Output the (X, Y) coordinate of the center of the cell containing the given text.  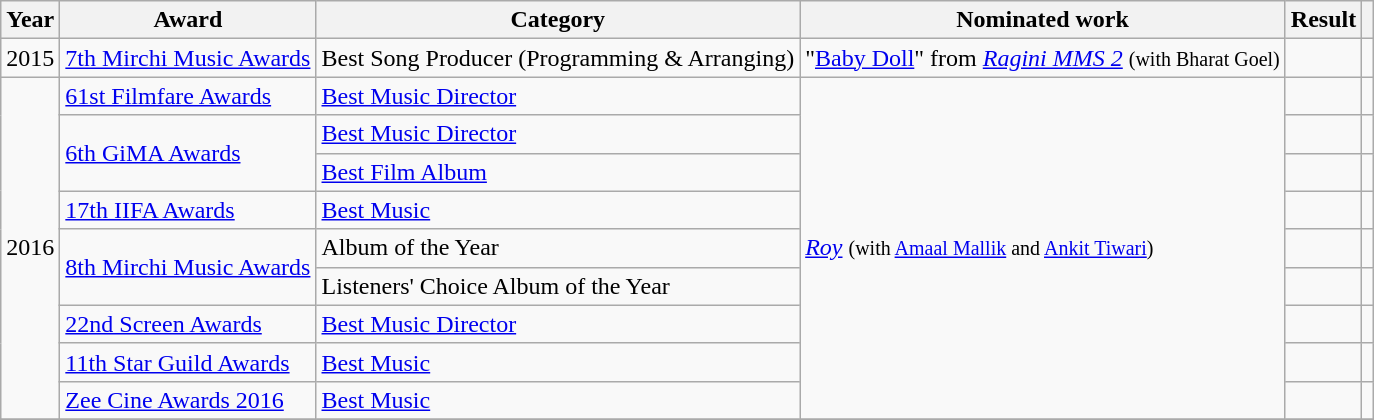
Category (558, 20)
Result (1323, 20)
61st Filmfare Awards (188, 96)
Roy (with Amaal Mallik and Ankit Tiwari) (1043, 248)
6th GiMA Awards (188, 153)
Album of the Year (558, 248)
2016 (30, 248)
7th Mirchi Music Awards (188, 58)
Listeners' Choice Album of the Year (558, 286)
Nominated work (1043, 20)
Best Song Producer (Programming & Arranging) (558, 58)
Award (188, 20)
Zee Cine Awards 2016 (188, 400)
Year (30, 20)
2015 (30, 58)
"Baby Doll" from Ragini MMS 2 (with Bharat Goel) (1043, 58)
Best Film Album (558, 172)
8th Mirchi Music Awards (188, 267)
22nd Screen Awards (188, 324)
17th IIFA Awards (188, 210)
11th Star Guild Awards (188, 362)
